Search for the cell housing the specified text and yield its [x, y] center coordinate. 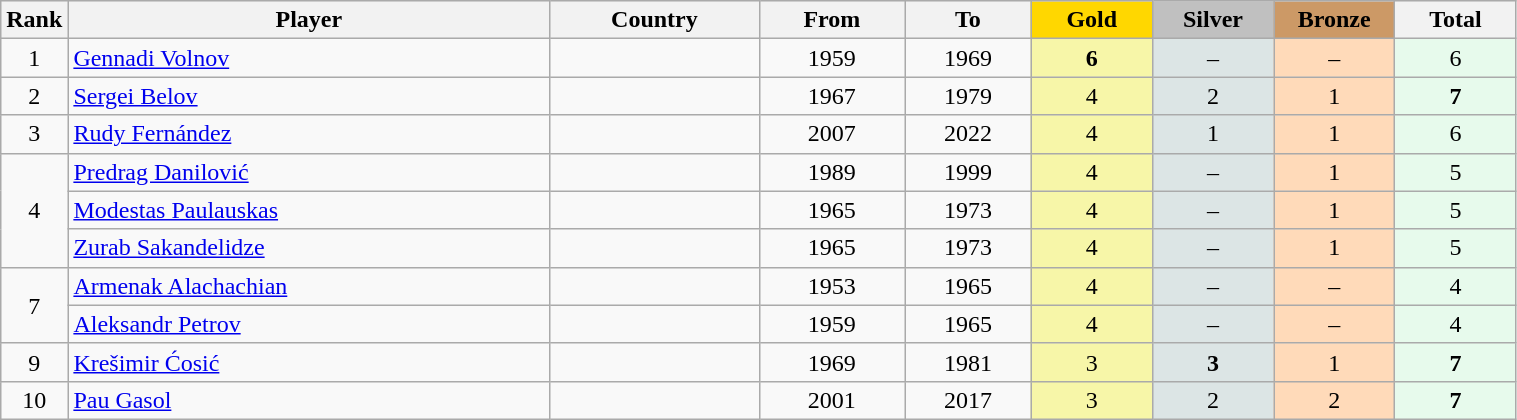
1953 [832, 286]
9 [34, 362]
2022 [968, 134]
Rudy Fernández [309, 134]
1979 [968, 96]
1999 [968, 172]
2017 [968, 400]
Bronze [1334, 20]
Country [654, 20]
Predrag Danilović [309, 172]
Armenak Alachachian [309, 286]
10 [34, 400]
From [832, 20]
2001 [832, 400]
Gold [1092, 20]
To [968, 20]
1981 [968, 362]
Silver [1212, 20]
Gennadi Volnov [309, 58]
Sergei Belov [309, 96]
Pau Gasol [309, 400]
2007 [832, 134]
Aleksandr Petrov [309, 324]
Total [1456, 20]
Modestas Paulauskas [309, 210]
1967 [832, 96]
1989 [832, 172]
Krešimir Ćosić [309, 362]
Zurab Sakandelidze [309, 248]
Rank [34, 20]
Player [309, 20]
